Return the (x, y) coordinate for the center point of the cell that contains the specified text.  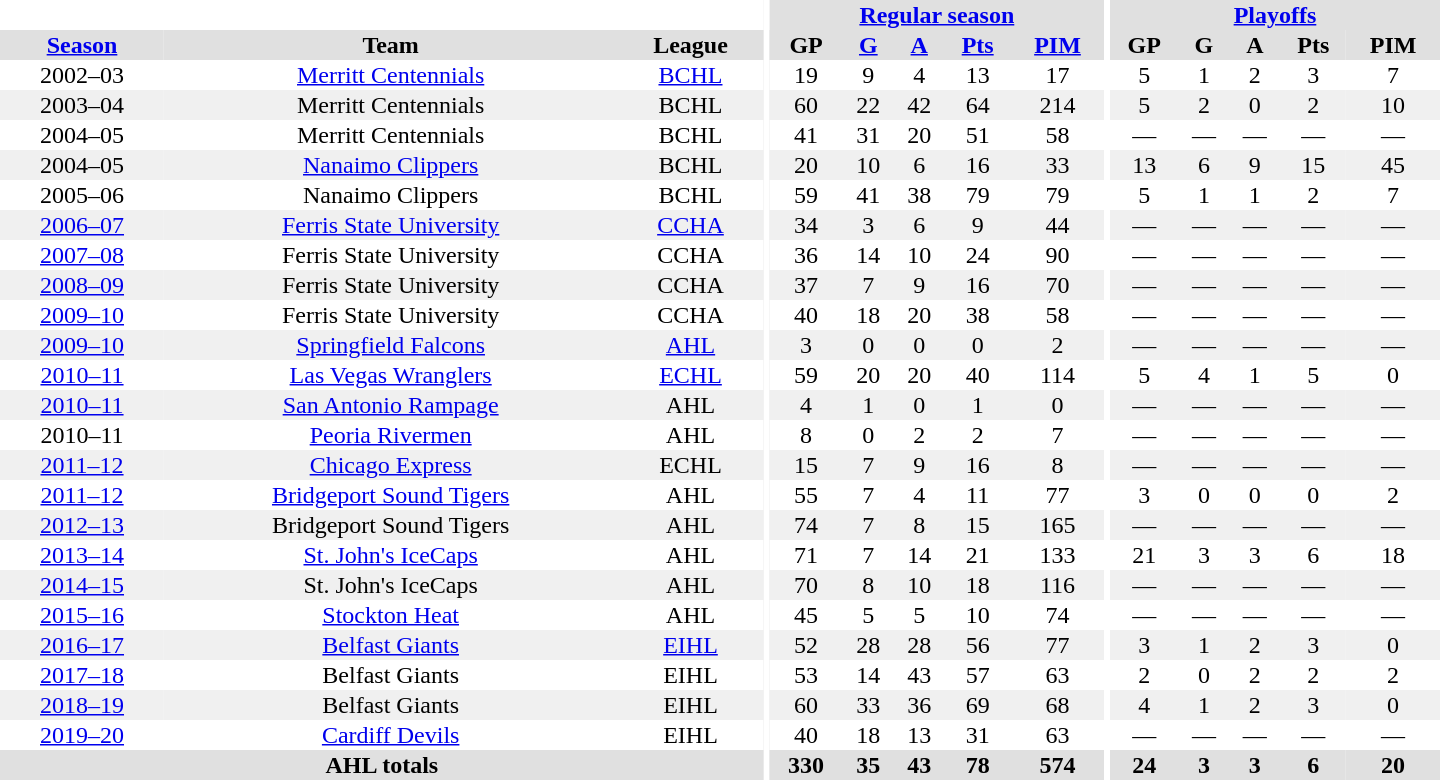
2014–15 (82, 585)
2005–06 (82, 195)
2013–14 (82, 555)
2018–19 (82, 705)
Las Vegas Wranglers (390, 375)
34 (806, 225)
Season (82, 45)
133 (1058, 555)
214 (1058, 105)
19 (806, 75)
2008–09 (82, 285)
2017–18 (82, 675)
52 (806, 645)
22 (868, 105)
League (690, 45)
Regular season (936, 15)
2019–20 (82, 735)
71 (806, 555)
37 (806, 285)
53 (806, 675)
2016–17 (82, 645)
Peoria Rivermen (390, 435)
AHL totals (382, 765)
2007–08 (82, 255)
330 (806, 765)
116 (1058, 585)
165 (1058, 525)
64 (978, 105)
68 (1058, 705)
11 (978, 495)
2012–13 (82, 525)
90 (1058, 255)
114 (1058, 375)
55 (806, 495)
Team (390, 45)
57 (978, 675)
Chicago Express (390, 465)
574 (1058, 765)
78 (978, 765)
56 (978, 645)
69 (978, 705)
51 (978, 135)
42 (920, 105)
2003–04 (82, 105)
44 (1058, 225)
Cardiff Devils (390, 735)
Playoffs (1275, 15)
Springfield Falcons (390, 345)
2006–07 (82, 225)
35 (868, 765)
17 (1058, 75)
2015–16 (82, 615)
Stockton Heat (390, 615)
San Antonio Rampage (390, 405)
2002–03 (82, 75)
